Find where the given text appears and provide that cell's center as (X, Y) coordinate. 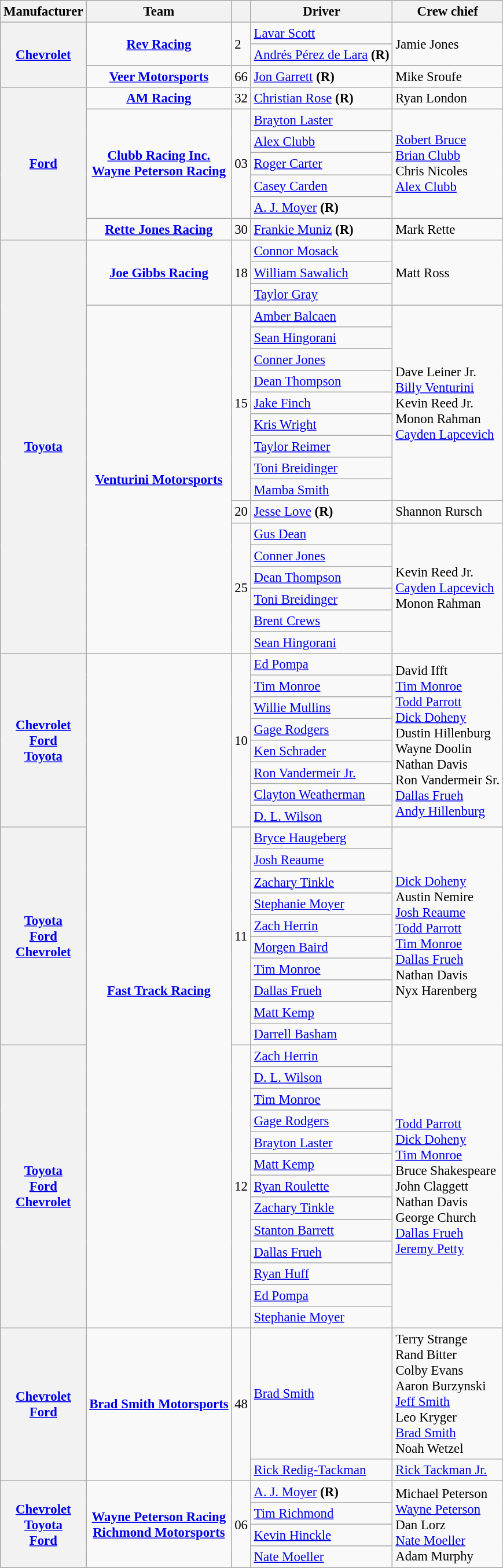
Chevrolet Toyota Ford (43, 1524)
Clayton Weatherman (322, 795)
Chevrolet (43, 56)
25 (241, 588)
Rick Redig-Tackman (322, 1470)
10 (241, 741)
15 (241, 403)
Brad Smith Motorsports (159, 1404)
Amber Balcaen (322, 316)
Todd Parrott Dick Doheny Tim Monroe Bruce Shakespeare John Claggett Nathan Davis George Church Dallas Frueh Jeremy Petty (448, 1187)
11 (241, 937)
AM Racing (159, 98)
Manufacturer (43, 12)
Ryan Huff (322, 1273)
Roger Carter (322, 164)
Toyota (43, 446)
Ford (43, 163)
Rick Tackman Jr. (448, 1470)
Ryan London (448, 98)
Casey Carden (322, 186)
Rette Jones Racing (159, 229)
Stanton Barrett (322, 1230)
Jake Finch (322, 403)
Jon Garrett (R) (322, 77)
Frankie Muniz (R) (322, 229)
Rev Racing (159, 44)
Alex Clubb (322, 142)
Ron Vandermeir Jr. (322, 773)
20 (241, 512)
Wayne Peterson Racing Richmond Motorsports (159, 1524)
Clubb Racing Inc. Wayne Peterson Racing (159, 164)
Shannon Rursch (448, 512)
32 (241, 98)
Chevrolet Ford Toyota (43, 741)
Brent Crews (322, 621)
Robert Bruce Brian Clubb Chris Nicoles Alex Clubb (448, 164)
William Sawalich (322, 273)
Dave Leiner Jr. Billy Venturini Kevin Reed Jr. Monon Rahman Cayden Lapcevich (448, 403)
Morgen Baird (322, 947)
Bryce Haugeberg (322, 839)
Darrell Basham (322, 1034)
Kevin Reed Jr. Cayden Lapcevich Monon Rahman (448, 588)
Willie Mullins (322, 708)
David Ifft Tim Monroe Todd Parrott Dick Doheny Dustin Hillenburg Wayne Doolin Nathan Davis Ron Vandermeir Sr. Dallas Frueh Andy Hillenburg (448, 741)
Taylor Reimer (322, 447)
Connor Mosack (322, 251)
48 (241, 1404)
Chevrolet Ford (43, 1404)
Taylor Gray (322, 295)
Christian Rose (R) (322, 98)
Jesse Love (R) (322, 512)
Venturini Motorsports (159, 479)
Andrés Pérez de Lara (R) (322, 55)
Mark Rette (448, 229)
Matt Ross (448, 272)
Jamie Jones (448, 44)
Ken Schrader (322, 751)
12 (241, 1187)
18 (241, 272)
Team (159, 12)
Gus Dean (322, 534)
03 (241, 164)
Fast Track Racing (159, 991)
Nate Moeller (322, 1557)
Josh Reaume (322, 860)
2 (241, 44)
Mamba Smith (322, 490)
Kevin Hinckle (322, 1536)
66 (241, 77)
Dick Doheny Austin Nemire Josh Reaume Todd Parrott Tim Monroe Dallas Frueh Nathan Davis Nyx Harenberg (448, 937)
Brad Smith (322, 1394)
30 (241, 229)
Crew chief (448, 12)
Michael Peterson Wayne Peterson Dan Lorz Nate Moeller Adam Murphy (448, 1524)
Terry Strange Rand Bitter Colby Evans Aaron Burzynski Jeff Smith Leo Kryger Brad Smith Noah Wetzel (448, 1394)
Veer Motorsports (159, 77)
Joe Gibbs Racing (159, 272)
Driver (322, 12)
06 (241, 1524)
Lavar Scott (322, 34)
Tim Richmond (322, 1514)
Mike Sroufe (448, 77)
Kris Wright (322, 425)
Ryan Roulette (322, 1187)
